Determine the (x, y) coordinate at the center of the cell enclosing the given text.  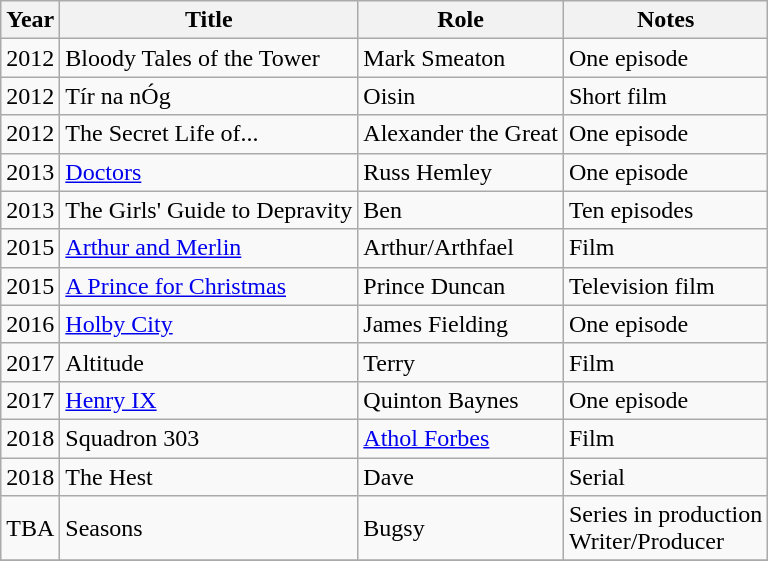
Arthur and Merlin (209, 248)
Television film (665, 286)
TBA (30, 528)
2016 (30, 324)
Ben (461, 210)
Title (209, 20)
Role (461, 20)
Year (30, 20)
Dave (461, 477)
Doctors (209, 172)
Altitude (209, 362)
Ten episodes (665, 210)
A Prince for Christmas (209, 286)
Notes (665, 20)
Alexander the Great (461, 134)
Bugsy (461, 528)
Serial (665, 477)
Quinton Baynes (461, 400)
Short film (665, 96)
Russ Hemley (461, 172)
The Hest (209, 477)
Arthur/Arthfael (461, 248)
Oisin (461, 96)
The Girls' Guide to Depravity (209, 210)
Series in production Writer/Producer (665, 528)
Athol Forbes (461, 438)
Seasons (209, 528)
Bloody Tales of the Tower (209, 58)
The Secret Life of... (209, 134)
Holby City (209, 324)
Mark Smeaton (461, 58)
Tír na nÓg (209, 96)
Henry IX (209, 400)
Squadron 303 (209, 438)
James Fielding (461, 324)
Prince Duncan (461, 286)
Terry (461, 362)
